From the cell containing the given text, extract its center point as (X, Y) coordinate. 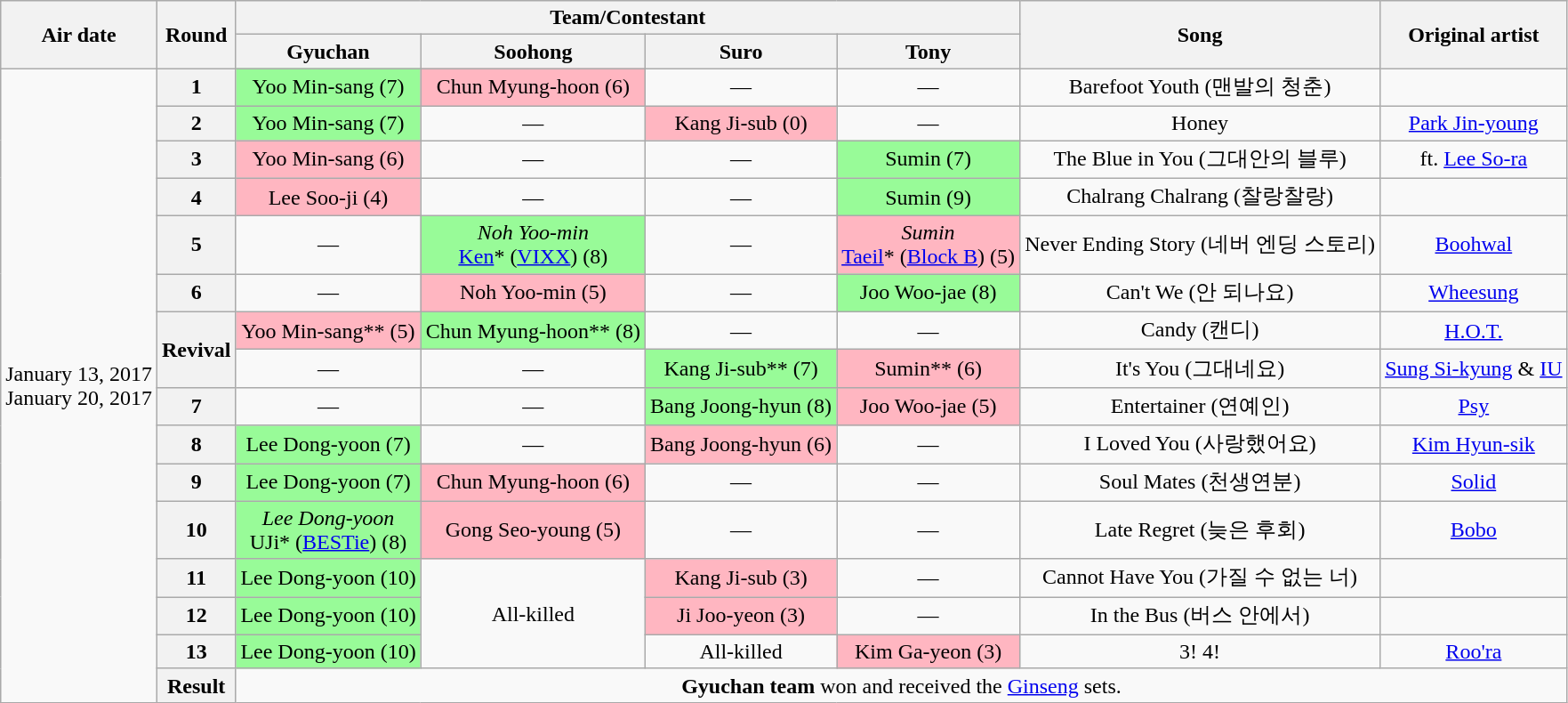
11 (196, 578)
6 (196, 294)
Never Ending Story (네버 엔딩 스토리) (1201, 246)
Sung Si-kyung & IU (1474, 368)
The Blue in You (그대안의 블루) (1201, 160)
Gong Seo-young (5) (533, 530)
Boohwal (1474, 246)
SuminTaeil* (Block B) (5) (929, 246)
Kang Ji-sub** (7) (742, 368)
7 (196, 406)
Suro (742, 52)
Noh Yoo-minKen* (VIXX) (8) (533, 246)
Noh Yoo-min (5) (533, 294)
January 13, 2017January 20, 2017 (79, 385)
1 (196, 87)
Kim Hyun-sik (1474, 445)
Soul Mates (천생연분) (1201, 482)
3! 4! (1201, 651)
Chalrang Chalrang (찰랑찰랑) (1201, 198)
Bang Joong-hyun (8) (742, 406)
Gyuchan (328, 52)
Bobo (1474, 530)
Candy (캔디) (1201, 331)
Solid (1474, 482)
Revival (196, 349)
2 (196, 123)
Kang Ji-sub (0) (742, 123)
Sumin (7) (929, 160)
Joo Woo-jae (8) (929, 294)
Late Regret (늦은 후회) (1201, 530)
5 (196, 246)
Joo Woo-jae (5) (929, 406)
Round (196, 35)
8 (196, 445)
Original artist (1474, 35)
13 (196, 651)
Chun Myung-hoon** (8) (533, 331)
4 (196, 198)
It's You (그대네요) (1201, 368)
Honey (1201, 123)
Cannot Have You (가질 수 없는 너) (1201, 578)
12 (196, 616)
Kim Ga-yeon (3) (929, 651)
Song (1201, 35)
Bang Joong-hyun (6) (742, 445)
Team/Contestant (628, 18)
Air date (79, 35)
Result (196, 685)
Kang Ji-sub (3) (742, 578)
Sumin (9) (929, 198)
Gyuchan team won and received the Ginseng sets. (902, 685)
In the Bus (버스 안에서) (1201, 616)
Sumin** (6) (929, 368)
Can't We (안 되나요) (1201, 294)
Roo'ra (1474, 651)
ft. Lee So-ra (1474, 160)
3 (196, 160)
10 (196, 530)
Psy (1474, 406)
Ji Joo-yeon (3) (742, 616)
9 (196, 482)
Barefoot Youth (맨발의 청춘) (1201, 87)
Park Jin-young (1474, 123)
Yoo Min-sang** (5) (328, 331)
Lee Soo-ji (4) (328, 198)
Tony (929, 52)
Lee Dong-yoonUJi* (BESTie) (8) (328, 530)
Soohong (533, 52)
I Loved You (사랑했어요) (1201, 445)
Wheesung (1474, 294)
Entertainer (연예인) (1201, 406)
H.O.T. (1474, 331)
Yoo Min-sang (6) (328, 160)
